Output the (X, Y) coordinate of the center of the cell containing the given text.  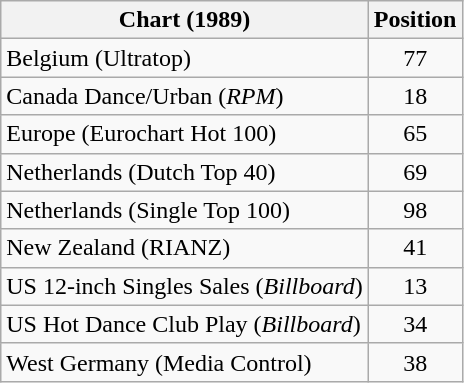
US Hot Dance Club Play (Billboard) (185, 324)
41 (415, 248)
Position (415, 20)
98 (415, 210)
77 (415, 58)
Chart (1989) (185, 20)
Netherlands (Dutch Top 40) (185, 172)
65 (415, 134)
Belgium (Ultratop) (185, 58)
34 (415, 324)
Europe (Eurochart Hot 100) (185, 134)
Canada Dance/Urban (RPM) (185, 96)
West Germany (Media Control) (185, 362)
13 (415, 286)
38 (415, 362)
US 12-inch Singles Sales (Billboard) (185, 286)
New Zealand (RIANZ) (185, 248)
69 (415, 172)
18 (415, 96)
Netherlands (Single Top 100) (185, 210)
